Detect which cell encompasses the target text, then output its [x, y] center coordinate. 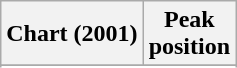
Chart (2001) [72, 34]
Peakposition [189, 34]
